Search for the cell housing the specified text and yield its (x, y) center coordinate. 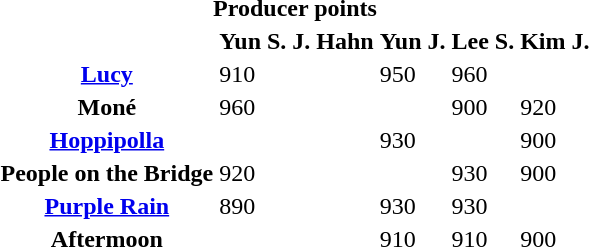
J. Hahn (333, 41)
920 (253, 173)
Yun J. (412, 41)
Lee S. (483, 41)
900 (483, 107)
890 (253, 206)
950 (412, 74)
910 (253, 74)
Yun S. (253, 41)
